Output the [x, y] coordinate of the center of the cell containing the given text.  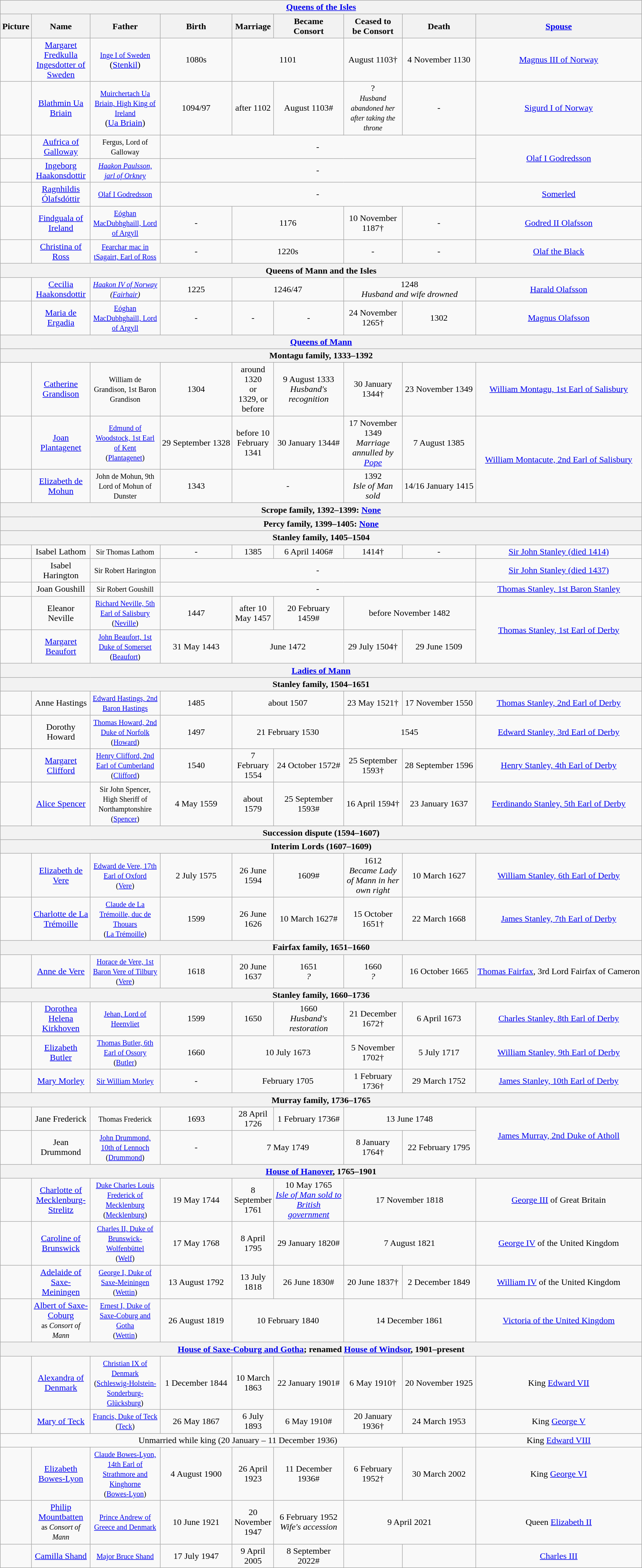
6 July 1893 [253, 1422]
Death [439, 26]
21 December 1672† [373, 1019]
Joan Plantagenet [61, 443]
Haakon IV of Norway(Fairhair) [125, 289]
Thomas Butler, 6th Earl of Ossory(Butler) [125, 1052]
1540 [196, 766]
William Montacute, 2nd Earl of Salisbury [559, 459]
Charles Stanley, 8th Earl of Derby [559, 1019]
June 1472 [288, 646]
before 10 February 1341 [253, 443]
August 1103† [373, 60]
1693 [196, 1118]
5 July 1717 [439, 1052]
1302 [439, 318]
Charles II, Duke of Brunswick-Wolfenbüttel(Welf) [125, 1243]
Sigurd I of Norway [559, 108]
Christian IX of Denmark(Schleswig-Holstein-Sonderburg-Glücksburg) [125, 1383]
Anne de Vere [61, 971]
8 January 1764† [373, 1147]
after 1102 [253, 108]
Queens of the Isles [321, 7]
7 August 1821 [410, 1243]
20 January 1936† [373, 1422]
Stanley family, 1504–1651 [321, 684]
1650 [253, 1019]
Duke Charles Louis Frederick of Mecklenburg(Mecklenburg) [125, 1200]
Stanley family, 1405–1504 [321, 538]
6 April 1673 [439, 1019]
1612Became Lady of Mann in her own right [373, 875]
Somerled [559, 194]
22 March 1668 [439, 919]
1101 [288, 60]
before November 1482 [410, 613]
Thomas Fairfax, 3rd Lord Fairfax of Cameron [559, 971]
August 1103# [309, 108]
1660Husband's restoration [309, 1019]
William de Grandison, 1st Baron Grandison [125, 389]
Sir William Morley [125, 1081]
Ragnhildis Ólafsdóttir [61, 194]
Thomas Stanley, 1st Baron Stanley [559, 589]
February 1705 [288, 1081]
22 January 1901# [309, 1383]
2 December 1849 [439, 1282]
5 November 1702† [373, 1052]
14 December 1861 [410, 1321]
1545 [410, 732]
Spouse [559, 26]
George I, Duke of Saxe-Meiningen(Wettin) [125, 1282]
Isabel Harington [61, 571]
Inge I of Sweden(Stenkil) [125, 60]
BecameConsort [309, 26]
Mary of Teck [61, 1422]
Father [125, 26]
Magnus III of Norway [559, 60]
after 10 May 1457 [253, 613]
30 January 1344# [309, 443]
Olaf the Black [559, 251]
Sir John Stanley (died 1437) [559, 571]
Mary Morley [61, 1081]
James Stanley, 7th Earl of Derby [559, 919]
10 May 1765Isle of Man sold to British government [309, 1200]
7 February 1554 [253, 766]
20 November 1947 [253, 1522]
Blathmin Ua Briain [61, 108]
25 September 1593† [373, 766]
Thomas Howard, 2nd Duke of Norfolk(Howard) [125, 732]
10 November 1187† [373, 223]
Elizabeth Bowes-Lyon [61, 1474]
26 April 1923 [253, 1474]
6 February 1952† [373, 1474]
6 May 1910† [373, 1383]
15 October 1651† [373, 919]
10 July 1673 [288, 1052]
6 May 1910# [309, 1422]
30 March 2002 [439, 1474]
20 June 1637 [253, 971]
Anne Hastings [61, 703]
Marriage [253, 26]
1304 [196, 389]
1 February 1736† [373, 1081]
Montagu family, 1333–1392 [321, 356]
4 August 1900 [196, 1474]
Edward Stanley, 3rd Earl of Derby [559, 732]
Queens of Mann [321, 342]
14/16 January 1415 [439, 486]
Sir John Spencer, High Sheriff of Northamptonshire(Spencer) [125, 804]
1094/97 [196, 108]
Catherine Grandison [61, 389]
10 March 1863 [253, 1383]
Sir Robert Goushill [125, 589]
1225 [196, 289]
30 January 1344† [373, 389]
William Stanley, 9th Earl of Derby [559, 1052]
Sir Thomas Lathom [125, 552]
Margaret Beaufort [61, 646]
Fergus, Lord of Galloway [125, 147]
16 October 1665 [439, 971]
1 December 1844 [196, 1383]
1609# [309, 875]
King George VI [559, 1474]
Claude de La Trémoille, duc de Thouars(La Trémoille) [125, 919]
Ingeborg Haakonsdottir [61, 170]
29 September 1328 [196, 443]
Edmund of Woodstock, 1st Earl of Kent(Plantagenet) [125, 443]
26 May 1867 [196, 1422]
17 November 1349Marriage annulled by Pope [373, 443]
23 May 1521† [373, 703]
Birth [196, 26]
Percy family, 1399–1405: None [321, 524]
10 March 1627# [309, 919]
6 February 1952Wife's accession [309, 1522]
1220s [288, 251]
Albert of Saxe-Coburgas Consort of Mann [61, 1321]
1246/47 [288, 289]
23 January 1637 [439, 804]
Stanley family, 1660–1736 [321, 995]
17 May 1768 [196, 1243]
Sir Robert Harington [125, 571]
Charlotte of Mecklenburg-Strelitz [61, 1200]
29 January 1820# [309, 1243]
Margaret Clifford [61, 766]
Aufrica of Galloway [61, 147]
8 September 1761 [253, 1200]
King Edward VII [559, 1383]
10 February 1840 [288, 1321]
8 April 1795 [253, 1243]
Jane Frederick [61, 1118]
Muirchertach Ua Briain, High King of Ireland(Ua Briain) [125, 108]
William Montagu, 1st Earl of Salisbury [559, 389]
16 April 1594† [373, 804]
1343 [196, 486]
Unmarried while king (20 January – 11 December 1936) [238, 1440]
Queen Elizabeth II [559, 1522]
7 August 1385 [439, 443]
Eleanor Neville [61, 613]
Joan Goushill [61, 589]
1447 [196, 613]
1618 [196, 971]
1 February 1736# [309, 1118]
7 May 1749 [288, 1147]
Ernest I, Duke of Saxe-Coburg and Gotha(Wettin) [125, 1321]
House of Saxe-Coburg and Gotha; renamed House of Windsor, 1901–present [321, 1349]
Major Bruce Shand [125, 1556]
Queens of Mann and the Isles [321, 270]
29 July 1504† [373, 646]
Ferdinando Stanley, 5th Earl of Derby [559, 804]
Succession dispute (1594–1607) [321, 833]
Richard Neville, 5th Earl of Salisbury(Neville) [125, 613]
Godred II Olafsson [559, 223]
9 April 2021 [410, 1522]
1497 [196, 732]
Edward Hastings, 2nd Baron Hastings [125, 703]
William IV of the United Kingdom [559, 1282]
around 1320or1329, or before [253, 389]
Margaret Fredkulla Ingesdotter of Sweden [61, 60]
Fearchar mac in tSagairt, Earl of Ross [125, 251]
Victoria of the United Kingdom [559, 1321]
Picture [16, 26]
1176 [288, 223]
22 February 1795 [439, 1147]
4 May 1559 [196, 804]
20 February 1459# [309, 613]
John de Mohun, 9th Lord of Mohun of Dunster [125, 486]
19 May 1744 [196, 1200]
Alexandra of Denmark [61, 1383]
Francis, Duke of Teck(Teck) [125, 1422]
9 August 1333Husband's recognition [309, 389]
Findguala of Ireland [61, 223]
James Murray, 2nd Duke of Atholl [559, 1135]
Dorothy Howard [61, 732]
6 April 1406# [309, 552]
8 September 2022# [309, 1556]
Elizabeth Butler [61, 1052]
James Stanley, 10th Earl of Derby [559, 1081]
1414† [373, 552]
17 November 1550 [439, 703]
Cecilia Haakonsdottir [61, 289]
Isabel Lathom [61, 552]
Thomas Frederick [125, 1118]
20 June 1837† [373, 1282]
?Husband abandoned her after taking the throne [373, 108]
Prince Andrew of Greece and Denmark [125, 1522]
10 June 1921 [196, 1522]
Adelaide of Saxe-Meiningen [61, 1282]
about 1579 [253, 804]
Magnus Olafsson [559, 318]
Sir John Stanley (died 1414) [559, 552]
Henry Stanley, 4th Earl of Derby [559, 766]
Haakon Paulsson, jarl of Orkney [125, 170]
Maria de Ergadia [61, 318]
13 June 1748 [410, 1118]
1385 [253, 552]
26 June 1594 [253, 875]
24 November 1265† [373, 318]
13 July 1818 [253, 1282]
21 February 1530 [288, 732]
Jehan, Lord of Heenvliet [125, 1019]
17 July 1947 [196, 1556]
Camilla Shand [61, 1556]
Interim Lords (1607–1609) [321, 847]
2 July 1575 [196, 875]
Alice Spencer [61, 804]
William Stanley, 6th Earl of Derby [559, 875]
Philip Mountbattenas Consort of Mann [61, 1522]
Thomas Stanley, 2nd Earl of Derby [559, 703]
Dorothea Helena Kirkhoven [61, 1019]
George IV of the United Kingdom [559, 1243]
25 September 1593# [309, 804]
Horace de Vere, 1st Baron Vere of Tilbury(Vere) [125, 971]
1660 [196, 1052]
10 March 1627 [439, 875]
24 October 1572# [309, 766]
13 August 1792 [196, 1282]
9 April 2005 [253, 1556]
House of Hanover, 1765–1901 [321, 1171]
Scrope family, 1392–1399: None [321, 510]
Name [61, 26]
23 November 1349 [439, 389]
26 June 1830# [309, 1282]
29 June 1509 [439, 646]
Charlotte de La Trémoille [61, 919]
20 November 1925 [439, 1383]
Caroline of Brunswick [61, 1243]
Christina of Ross [61, 251]
1248Husband and wife drowned [410, 289]
John Beaufort, 1st Duke of Somerset(Beaufort) [125, 646]
31 May 1443 [196, 646]
Elizabeth de Vere [61, 875]
26 June 1626 [253, 919]
28 April 1726 [253, 1118]
24 March 1953 [439, 1422]
17 November 1818 [410, 1200]
1392Isle of Man sold [373, 486]
George III of Great Britain [559, 1200]
28 September 1596 [439, 766]
Elizabeth de Mohun [61, 486]
1080s [196, 60]
Jean Drummond [61, 1147]
Charles III [559, 1556]
26 August 1819 [196, 1321]
Thomas Stanley, 1st Earl of Derby [559, 630]
29 March 1752 [439, 1081]
1651? [309, 971]
about 1507 [288, 703]
Murray family, 1736–1765 [321, 1100]
Edward de Vere, 17th Earl of Oxford(Vere) [125, 875]
Harald Olafsson [559, 289]
1485 [196, 703]
11 December 1936# [309, 1474]
4 November 1130 [439, 60]
King George V [559, 1422]
Claude Bowes-Lyon, 14th Earl of Strathmore and Kinghorne(Bowes-Lyon) [125, 1474]
King Edward VIII [559, 1440]
Ladies of Mann [321, 670]
John Drummond, 10th of Lennoch(Drummond) [125, 1147]
Fairfax family, 1651–1660 [321, 947]
Ceased tobe Consort [373, 26]
Henry Clifford, 2nd Earl of Cumberland(Clifford) [125, 766]
1660? [373, 971]
